From the cell containing the given text, extract its center point as (X, Y) coordinate. 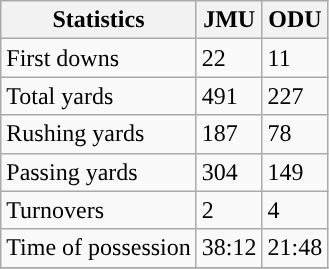
ODU (295, 20)
38:12 (229, 248)
149 (295, 172)
491 (229, 96)
Rushing yards (99, 134)
22 (229, 58)
Turnovers (99, 210)
187 (229, 134)
21:48 (295, 248)
First downs (99, 58)
Total yards (99, 96)
Time of possession (99, 248)
Statistics (99, 20)
78 (295, 134)
JMU (229, 20)
304 (229, 172)
227 (295, 96)
4 (295, 210)
11 (295, 58)
Passing yards (99, 172)
2 (229, 210)
